Find where the given text appears and provide that cell's center as [x, y] coordinate. 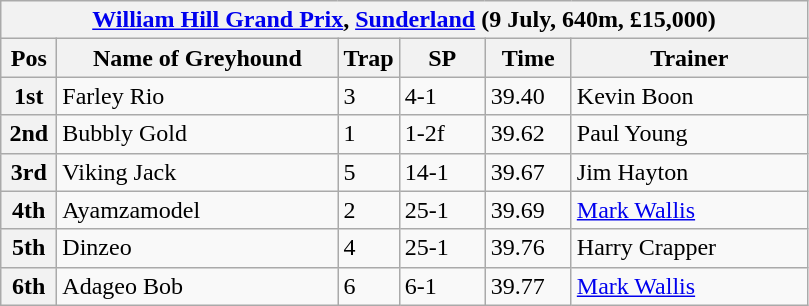
1st [29, 96]
Farley Rio [198, 96]
39.76 [528, 248]
39.62 [528, 134]
39.67 [528, 172]
6-1 [442, 286]
Viking Jack [198, 172]
14-1 [442, 172]
SP [442, 58]
Ayamzamodel [198, 210]
39.40 [528, 96]
5 [368, 172]
4th [29, 210]
5th [29, 248]
4 [368, 248]
39.77 [528, 286]
1 [368, 134]
Paul Young [689, 134]
Harry Crapper [689, 248]
6th [29, 286]
Trainer [689, 58]
Time [528, 58]
Name of Greyhound [198, 58]
2nd [29, 134]
Jim Hayton [689, 172]
3rd [29, 172]
39.69 [528, 210]
1-2f [442, 134]
6 [368, 286]
Dinzeo [198, 248]
Bubbly Gold [198, 134]
Kevin Boon [689, 96]
4-1 [442, 96]
Adageo Bob [198, 286]
3 [368, 96]
2 [368, 210]
William Hill Grand Prix, Sunderland (9 July, 640m, £15,000) [404, 20]
Trap [368, 58]
Pos [29, 58]
